Find where the given text appears and provide that cell's center as (X, Y) coordinate. 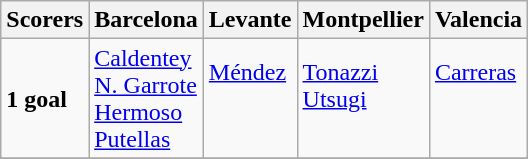
Barcelona (146, 20)
Méndez (250, 98)
Carreras (478, 98)
1 goal (45, 98)
Scorers (45, 20)
Levante (250, 20)
Montpellier (363, 20)
Caldentey N. Garrote Hermoso Putellas (146, 98)
Tonazzi Utsugi (363, 98)
Valencia (478, 20)
